Detect which cell encompasses the target text, then output its [X, Y] center coordinate. 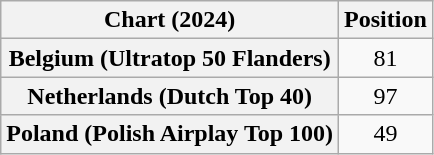
Position [386, 20]
Chart (2024) [170, 20]
Poland (Polish Airplay Top 100) [170, 134]
97 [386, 96]
81 [386, 58]
49 [386, 134]
Belgium (Ultratop 50 Flanders) [170, 58]
Netherlands (Dutch Top 40) [170, 96]
